Search for the cell housing the specified text and yield its [X, Y] center coordinate. 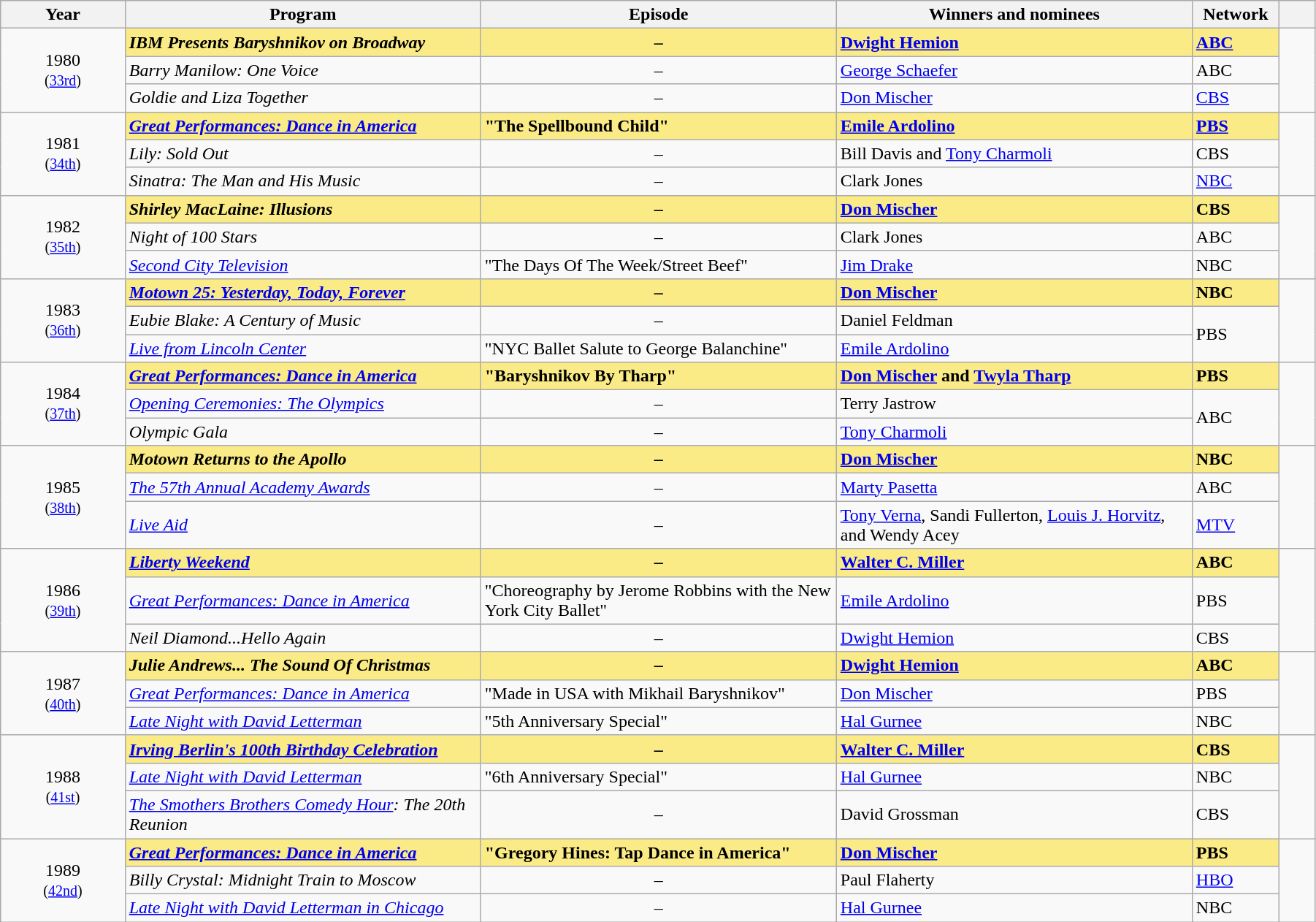
Winners and nominees [1014, 15]
1989(42nd) [63, 880]
Late Night with David Letterman in Chicago [302, 908]
1987(40th) [63, 693]
The Smothers Brothers Comedy Hour: The 20th Reunion [302, 814]
Terry Jastrow [1014, 404]
Opening Ceremonies: The Olympics [302, 404]
1980(33rd) [63, 70]
"Made in USA with Mikhail Baryshnikov" [659, 693]
The 57th Annual Academy Awards [302, 487]
Program [302, 15]
Live Aid [302, 525]
IBM Presents Baryshnikov on Broadway [302, 42]
1985(38th) [63, 497]
1983(36th) [63, 320]
"Gregory Hines: Tap Dance in America" [659, 853]
Daniel Feldman [1014, 320]
1984(37th) [63, 404]
Sinatra: The Man and His Music [302, 181]
"6th Anniversary Special" [659, 777]
Network [1236, 15]
HBO [1236, 880]
Irving Berlin's 100th Birthday Celebration [302, 749]
Jim Drake [1014, 264]
Billy Crystal: Midnight Train to Moscow [302, 880]
1981(34th) [63, 153]
Neil Diamond...Hello Again [302, 638]
Shirley MacLaine: Illusions [302, 209]
1988(41st) [63, 786]
Tony Charmoli [1014, 432]
Julie Andrews... The Sound Of Christmas [302, 666]
Bill Davis and Tony Charmoli [1014, 153]
Motown 25: Yesterday, Today, Forever [302, 292]
Motown Returns to the Apollo [302, 460]
Episode [659, 15]
Barry Manilow: One Voice [302, 70]
Olympic Gala [302, 432]
1986(39th) [63, 601]
Don Mischer and Twyla Tharp [1014, 376]
Marty Pasetta [1014, 487]
"Choreography by Jerome Robbins with the New York City Ballet" [659, 601]
Tony Verna, Sandi Fullerton, Louis J. Horvitz, and Wendy Acey [1014, 525]
"The Spellbound Child" [659, 126]
Eubie Blake: A Century of Music [302, 320]
Live from Lincoln Center [302, 348]
"Baryshnikov By Tharp" [659, 376]
George Schaefer [1014, 70]
David Grossman [1014, 814]
Lily: Sold Out [302, 153]
"5th Anniversary Special" [659, 721]
Paul Flaherty [1014, 880]
Night of 100 Stars [302, 237]
Liberty Weekend [302, 563]
"NYC Ballet Salute to George Balanchine" [659, 348]
"The Days Of The Week/Street Beef" [659, 264]
Goldie and Liza Together [302, 98]
Year [63, 15]
Second City Television [302, 264]
MTV [1236, 525]
1982(35th) [63, 237]
